Locate the cell with the specified text and output its [X, Y] center coordinate. 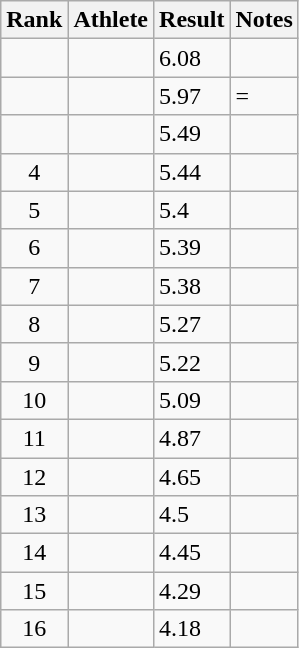
4.5 [192, 515]
5.4 [192, 210]
8 [34, 324]
4.65 [192, 477]
12 [34, 477]
6 [34, 248]
9 [34, 362]
6.08 [192, 58]
4.18 [192, 629]
4.29 [192, 591]
Result [192, 20]
5.22 [192, 362]
13 [34, 515]
Rank [34, 20]
5.09 [192, 400]
4.87 [192, 438]
16 [34, 629]
15 [34, 591]
10 [34, 400]
4 [34, 172]
4.45 [192, 553]
11 [34, 438]
5.49 [192, 134]
5 [34, 210]
5.39 [192, 248]
14 [34, 553]
5.97 [192, 96]
7 [34, 286]
= [264, 96]
5.27 [192, 324]
5.44 [192, 172]
Notes [264, 20]
Athlete [111, 20]
5.38 [192, 286]
